Scan for the cell matching the given text and deliver its [x, y] coordinate at center. 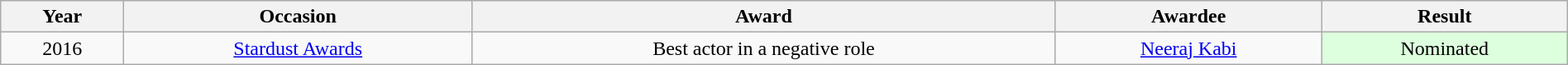
2016 [63, 48]
Neeraj Kabi [1188, 48]
Nominated [1444, 48]
Stardust Awards [298, 48]
Result [1444, 17]
Awardee [1188, 17]
Best actor in a negative role [764, 48]
Year [63, 17]
Award [764, 17]
Occasion [298, 17]
